Determine the [X, Y] coordinate at the center of the cell enclosing the given text.  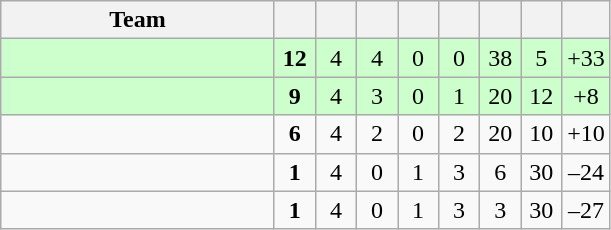
+8 [586, 96]
–27 [586, 210]
+10 [586, 134]
9 [294, 96]
Team [138, 20]
–24 [586, 172]
10 [542, 134]
5 [542, 58]
38 [500, 58]
+33 [586, 58]
